Provide the (X, Y) coordinate of the cell's center where the given text is located.  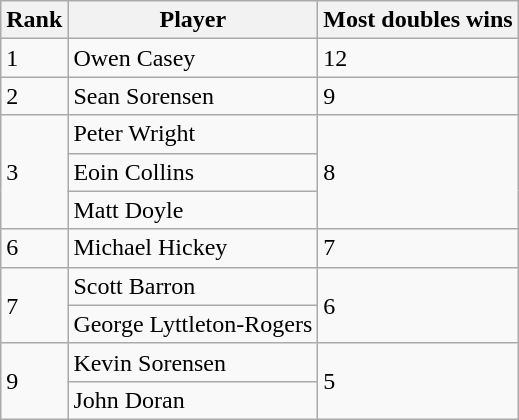
8 (418, 172)
Kevin Sorensen (193, 362)
Most doubles wins (418, 20)
Rank (34, 20)
Owen Casey (193, 58)
5 (418, 381)
Michael Hickey (193, 248)
1 (34, 58)
John Doran (193, 400)
3 (34, 172)
Player (193, 20)
Peter Wright (193, 134)
Matt Doyle (193, 210)
Sean Sorensen (193, 96)
Eoin Collins (193, 172)
Scott Barron (193, 286)
George Lyttleton-Rogers (193, 324)
12 (418, 58)
2 (34, 96)
